Return (x, y) of the center of cell containing provided text 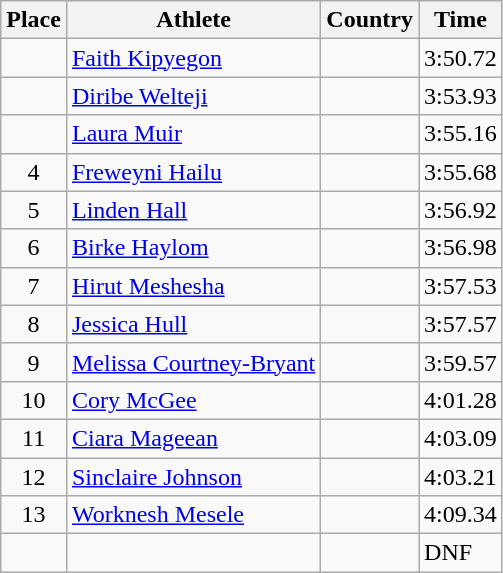
Jessica Hull (193, 324)
3:57.57 (461, 324)
Ciara Mageean (193, 438)
4 (34, 172)
Worknesh Mesele (193, 515)
Athlete (193, 20)
6 (34, 248)
Cory McGee (193, 400)
Diribe Welteji (193, 96)
3:55.16 (461, 134)
3:56.98 (461, 248)
4:03.21 (461, 477)
11 (34, 438)
5 (34, 210)
Place (34, 20)
9 (34, 362)
Laura Muir (193, 134)
7 (34, 286)
Hirut Meshesha (193, 286)
3:56.92 (461, 210)
12 (34, 477)
Time (461, 20)
3:57.53 (461, 286)
Birke Haylom (193, 248)
Linden Hall (193, 210)
Sinclaire Johnson (193, 477)
4:01.28 (461, 400)
13 (34, 515)
4:03.09 (461, 438)
Freweyni Hailu (193, 172)
3:55.68 (461, 172)
Melissa Courtney-Bryant (193, 362)
3:59.57 (461, 362)
3:53.93 (461, 96)
10 (34, 400)
8 (34, 324)
4:09.34 (461, 515)
Faith Kipyegon (193, 58)
Country (370, 20)
DNF (461, 553)
3:50.72 (461, 58)
